Extract the [x, y] coordinate from the center of the cell holding the provided text.  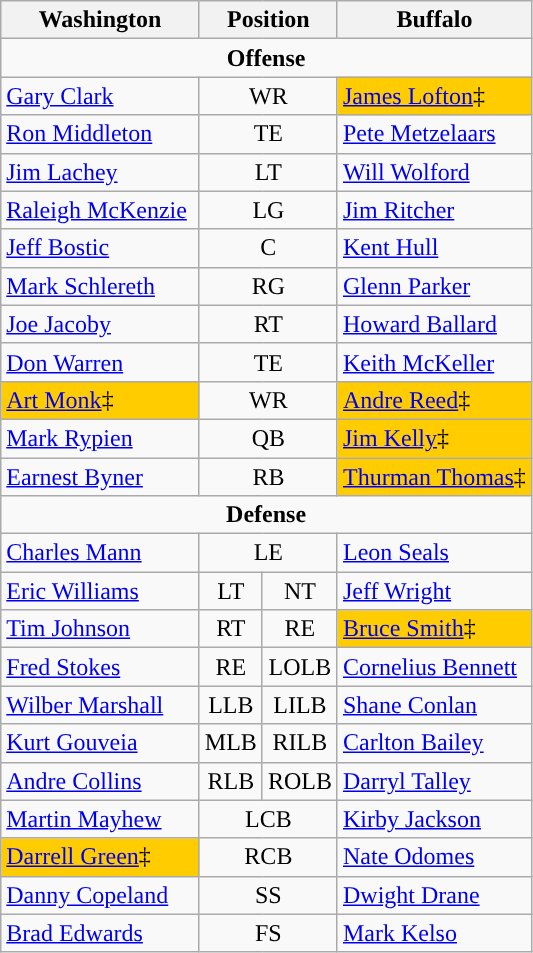
Jeff Wright [434, 591]
C [268, 248]
Carlton Bailey [434, 743]
Glenn Parker [434, 286]
LCB [268, 819]
Mark Schlereth [100, 286]
Raleigh McKenzie [100, 210]
RG [268, 286]
Martin Mayhew [100, 819]
Kurt Gouveia [100, 743]
MLB [230, 743]
Don Warren [100, 362]
Andre Reed‡ [434, 400]
Fred Stokes [100, 667]
Dwight Drane [434, 895]
Buffalo [434, 20]
Mark Kelso [434, 933]
Bruce Smith‡ [434, 629]
Kirby Jackson [434, 819]
Howard Ballard [434, 324]
Shane Conlan [434, 705]
Defense [266, 515]
QB [268, 438]
Brad Edwards [100, 933]
Nate Odomes [434, 857]
RCB [268, 857]
Offense [266, 58]
Joe Jacoby [100, 324]
RLB [230, 781]
Charles Mann [100, 553]
RB [268, 477]
Position [268, 20]
Ron Middleton [100, 134]
Pete Metzelaars [434, 134]
SS [268, 895]
Darryl Talley [434, 781]
Jim Lachey [100, 172]
Gary Clark [100, 96]
Will Wolford [434, 172]
LOLB [300, 667]
LE [268, 553]
Art Monk‡ [100, 400]
Keith McKeller [434, 362]
RILB [300, 743]
Andre Collins [100, 781]
Danny Copeland [100, 895]
LILB [300, 705]
Jim Kelly‡ [434, 438]
Thurman Thomas‡ [434, 477]
Wilber Marshall [100, 705]
Washington [100, 20]
FS [268, 933]
Jim Ritcher [434, 210]
Darrell Green‡ [100, 857]
LLB [230, 705]
ROLB [300, 781]
Kent Hull [434, 248]
Cornelius Bennett [434, 667]
Jeff Bostic [100, 248]
LG [268, 210]
Eric Williams [100, 591]
Leon Seals [434, 553]
Mark Rypien [100, 438]
NT [300, 591]
Earnest Byner [100, 477]
Tim Johnson [100, 629]
James Lofton‡ [434, 96]
